Determine the (X, Y) coordinate at the center of the cell enclosing the given text.  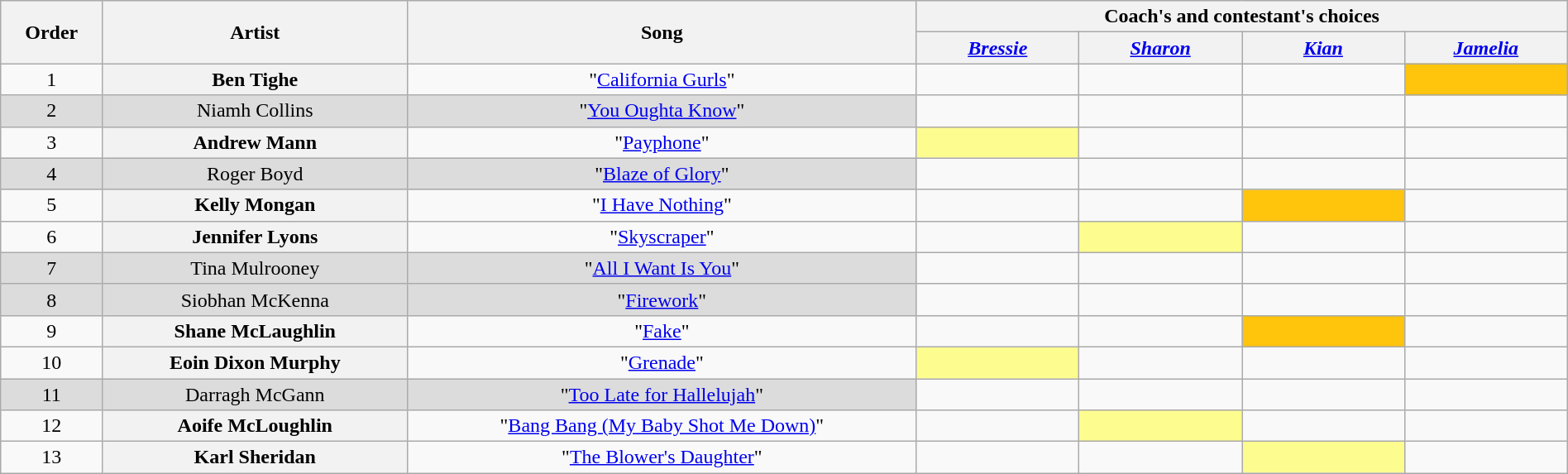
Bressie (997, 48)
2 (51, 111)
3 (51, 142)
Eoin Dixon Murphy (255, 362)
13 (51, 457)
Tina Mulrooney (255, 268)
"Grenade" (662, 362)
9 (51, 331)
Niamh Collins (255, 111)
Andrew Mann (255, 142)
Artist (255, 32)
Coach's and contestant's choices (1242, 17)
10 (51, 362)
"Skyscraper" (662, 237)
"Fake" (662, 331)
"You Oughta Know" (662, 111)
"I Have Nothing" (662, 205)
"All I Want Is You" (662, 268)
"Too Late for Hallelujah" (662, 395)
Jamelia (1485, 48)
Kian (1323, 48)
Aoife McLoughlin (255, 426)
"Blaze of Glory" (662, 174)
7 (51, 268)
Song (662, 32)
11 (51, 395)
Siobhan McKenna (255, 299)
"Firework" (662, 299)
"The Blower's Daughter" (662, 457)
Darragh McGann (255, 395)
Roger Boyd (255, 174)
5 (51, 205)
12 (51, 426)
"Payphone" (662, 142)
8 (51, 299)
1 (51, 79)
Shane McLaughlin (255, 331)
Order (51, 32)
Sharon (1161, 48)
"Bang Bang (My Baby Shot Me Down)" (662, 426)
Ben Tighe (255, 79)
Kelly Mongan (255, 205)
Karl Sheridan (255, 457)
"California Gurls" (662, 79)
6 (51, 237)
Jennifer Lyons (255, 237)
4 (51, 174)
